Capture the cell that displays the provided text and extract its (x, y) central coordinate. 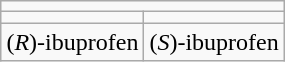
(S)-ibuprofen (214, 42)
(R)-ibuprofen (72, 42)
